Determine the (X, Y) coordinate at the center of the cell enclosing the given text.  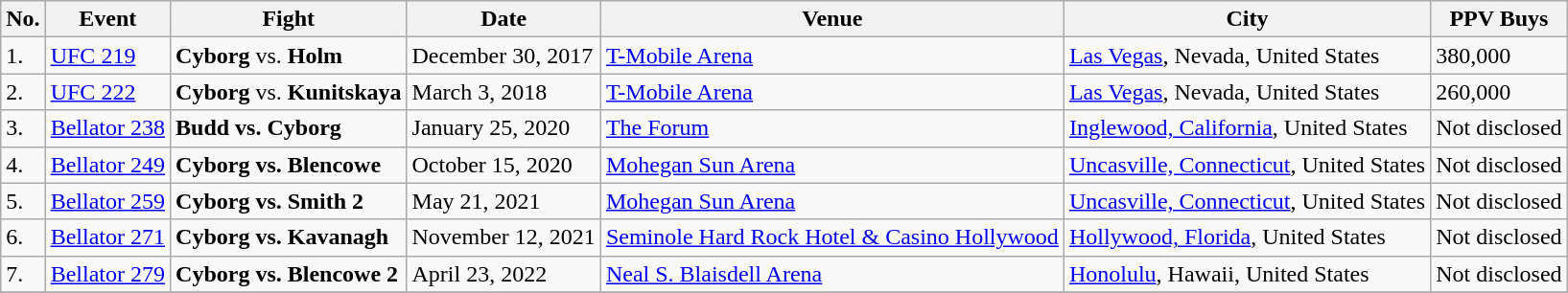
Bellator 249 (107, 165)
Bellator 271 (107, 237)
May 21, 2021 (503, 201)
1. (23, 56)
PPV Buys (1499, 19)
6. (23, 237)
Cyborg vs. Holm (289, 56)
Date (503, 19)
Bellator 259 (107, 201)
Cyborg vs. Blencowe 2 (289, 274)
Bellator 238 (107, 128)
December 30, 2017 (503, 56)
UFC 222 (107, 92)
3. (23, 128)
Fight (289, 19)
October 15, 2020 (503, 165)
January 25, 2020 (503, 128)
Cyborg vs. Smith 2 (289, 201)
Budd vs. Cyborg (289, 128)
Bellator 279 (107, 274)
Neal S. Blaisdell Arena (832, 274)
Honolulu, Hawaii, United States (1247, 274)
Hollywood, Florida, United States (1247, 237)
November 12, 2021 (503, 237)
5. (23, 201)
April 23, 2022 (503, 274)
260,000 (1499, 92)
7. (23, 274)
No. (23, 19)
Venue (832, 19)
March 3, 2018 (503, 92)
Cyborg vs. Kavanagh (289, 237)
Event (107, 19)
City (1247, 19)
380,000 (1499, 56)
The Forum (832, 128)
2. (23, 92)
UFC 219 (107, 56)
Cyborg vs. Kunitskaya (289, 92)
Inglewood, California, United States (1247, 128)
Seminole Hard Rock Hotel & Casino Hollywood (832, 237)
Cyborg vs. Blencowe (289, 165)
4. (23, 165)
